Determine the (X, Y) coordinate at the center of the cell enclosing the given text.  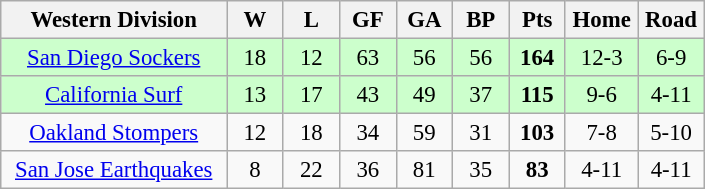
San Diego Sockers (114, 58)
Oakland Stompers (114, 133)
Home (602, 20)
Road (671, 20)
17 (311, 95)
9-6 (602, 95)
Western Division (114, 20)
San Jose Earthquakes (114, 170)
GA (424, 20)
7-8 (602, 133)
8 (255, 170)
43 (368, 95)
5-10 (671, 133)
36 (368, 170)
L (311, 20)
164 (537, 58)
35 (480, 170)
37 (480, 95)
California Surf (114, 95)
115 (537, 95)
103 (537, 133)
49 (424, 95)
63 (368, 58)
13 (255, 95)
W (255, 20)
83 (537, 170)
59 (424, 133)
12-3 (602, 58)
31 (480, 133)
22 (311, 170)
Pts (537, 20)
BP (480, 20)
81 (424, 170)
6-9 (671, 58)
34 (368, 133)
GF (368, 20)
